Detect which cell encompasses the target text, then output its [X, Y] center coordinate. 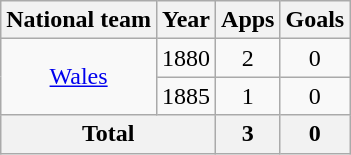
1880 [186, 58]
Wales [79, 77]
Goals [315, 20]
National team [79, 20]
Apps [248, 20]
3 [248, 134]
Total [108, 134]
1 [248, 96]
2 [248, 58]
Year [186, 20]
1885 [186, 96]
